Search for the cell housing the specified text and yield its [X, Y] center coordinate. 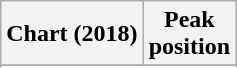
Peak position [189, 34]
Chart (2018) [72, 34]
